Locate the cell with the specified text and output its (X, Y) center coordinate. 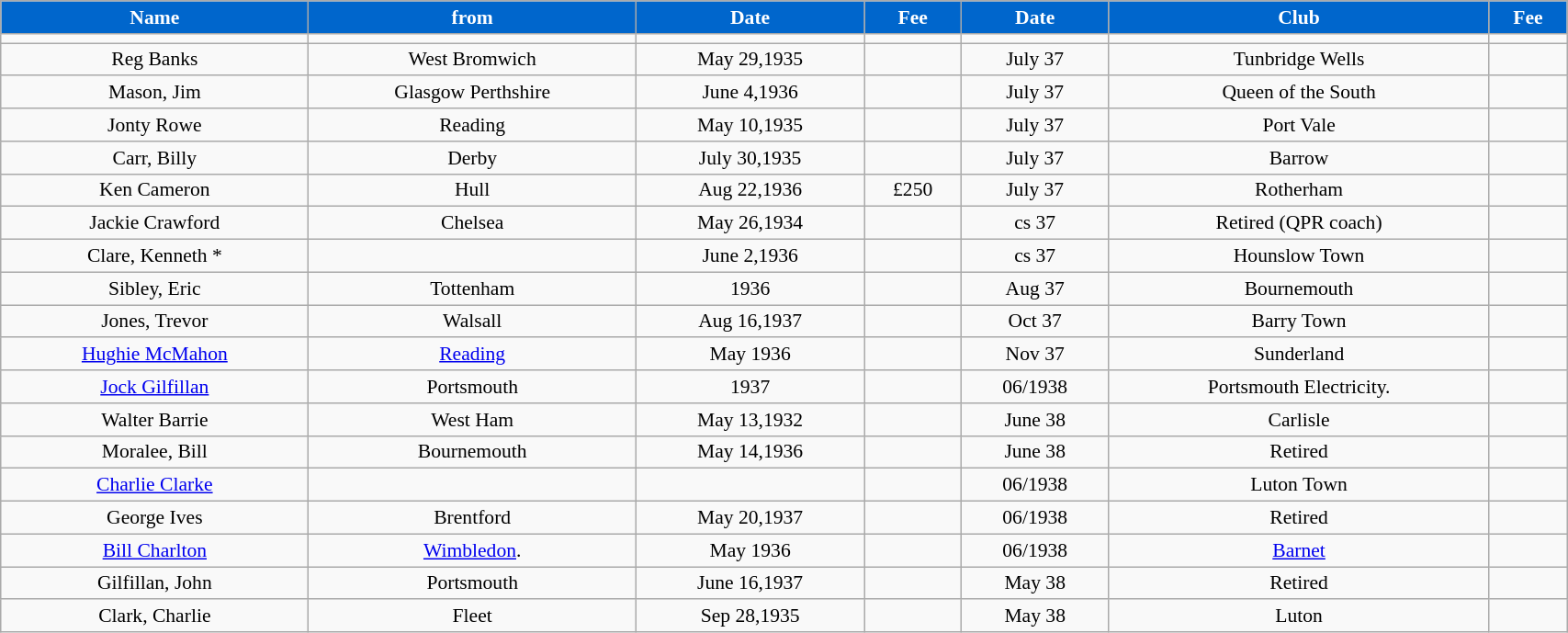
West Bromwich (472, 60)
Charlie Clarke (154, 485)
from (472, 17)
£250 (913, 190)
Port Vale (1299, 125)
1937 (750, 387)
Tottenham (472, 288)
Club (1299, 17)
Sunderland (1299, 355)
Luton (1299, 616)
May 20,1937 (750, 518)
Aug 16,1937 (750, 322)
Brentford (472, 518)
Aug 22,1936 (750, 190)
Hull (472, 190)
Jonty Rowe (154, 125)
Hounslow Town (1299, 256)
Reg Banks (154, 60)
Chelsea (472, 223)
Fleet (472, 616)
May 10,1935 (750, 125)
May 14,1936 (750, 452)
Rotherham (1299, 190)
May 29,1935 (750, 60)
Wimbledon. (472, 550)
Moralee, Bill (154, 452)
June 4,1936 (750, 93)
July 30,1935 (750, 158)
West Ham (472, 420)
Sep 28,1935 (750, 616)
Barrow (1299, 158)
Luton Town (1299, 485)
Barnet (1299, 550)
Oct 37 (1034, 322)
June 2,1936 (750, 256)
June 16,1937 (750, 583)
Clare, Kenneth * (154, 256)
Glasgow Perthshire (472, 93)
Clark, Charlie (154, 616)
Mason, Jim (154, 93)
Sibley, Eric (154, 288)
Name (154, 17)
1936 (750, 288)
Derby (472, 158)
Walsall (472, 322)
Jock Gilfillan (154, 387)
Jones, Trevor (154, 322)
Gilfillan, John (154, 583)
May 13,1932 (750, 420)
Retired (QPR coach) (1299, 223)
Jackie Crawford (154, 223)
Nov 37 (1034, 355)
Bill Charlton (154, 550)
Carlisle (1299, 420)
Barry Town (1299, 322)
Walter Barrie (154, 420)
Portsmouth Electricity. (1299, 387)
Aug 37 (1034, 288)
Tunbridge Wells (1299, 60)
Queen of the South (1299, 93)
Carr, Billy (154, 158)
May 26,1934 (750, 223)
George Ives (154, 518)
Hughie McMahon (154, 355)
Ken Cameron (154, 190)
